Output the (x, y) coordinate of the center of the cell containing the given text.  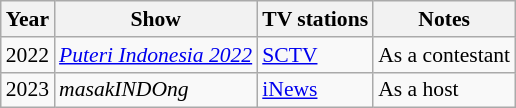
Puteri Indonesia 2022 (156, 55)
Year (28, 19)
Notes (444, 19)
2023 (28, 90)
masakINDOng (156, 90)
iNews (315, 90)
2022 (28, 55)
TV stations (315, 19)
As a host (444, 90)
As a contestant (444, 55)
Show (156, 19)
SCTV (315, 55)
